Provide the (X, Y) coordinate of the cell's center where the given text is located.  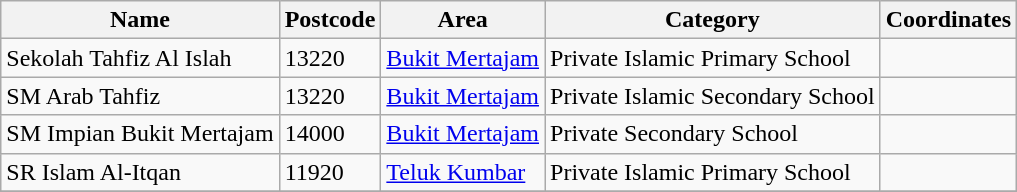
Area (463, 20)
Private Secondary School (713, 134)
Name (140, 20)
Private Islamic Secondary School (713, 96)
Category (713, 20)
SR Islam Al-Itqan (140, 172)
Postcode (330, 20)
14000 (330, 134)
Sekolah Tahfiz Al Islah (140, 58)
SM Impian Bukit Mertajam (140, 134)
SM Arab Tahfiz (140, 96)
Coordinates (948, 20)
Teluk Kumbar (463, 172)
11920 (330, 172)
